Search for the cell housing the specified text and yield its [x, y] center coordinate. 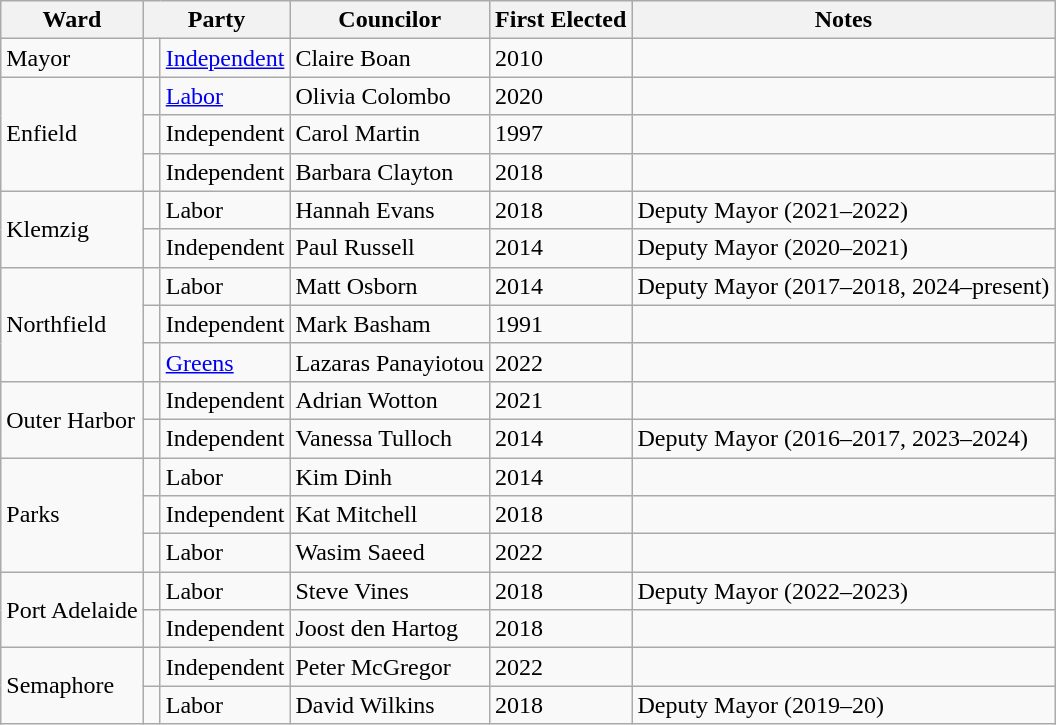
First Elected [561, 20]
Peter McGregor [390, 667]
Deputy Mayor (2020–2021) [844, 248]
Deputy Mayor (2017–2018, 2024–present) [844, 286]
Notes [844, 20]
Kat Mitchell [390, 515]
1991 [561, 324]
Parks [72, 515]
Greens [225, 362]
Port Adelaide [72, 610]
Mayor [72, 58]
Deputy Mayor (2019–20) [844, 705]
2021 [561, 400]
Kim Dinh [390, 477]
Olivia Colombo [390, 96]
Paul Russell [390, 248]
Joost den Hartog [390, 629]
1997 [561, 134]
Steve Vines [390, 591]
Deputy Mayor (2021–2022) [844, 210]
2020 [561, 96]
Barbara Clayton [390, 172]
Wasim Saeed [390, 553]
Carol Martin [390, 134]
Enfield [72, 134]
2010 [561, 58]
Deputy Mayor (2016–2017, 2023–2024) [844, 438]
Deputy Mayor (2022–2023) [844, 591]
Party [216, 20]
Northfield [72, 324]
Lazaras Panayiotou [390, 362]
Vanessa Tulloch [390, 438]
Claire Boan [390, 58]
Mark Basham [390, 324]
Adrian Wotton [390, 400]
Outer Harbor [72, 419]
Hannah Evans [390, 210]
Ward [72, 20]
Semaphore [72, 686]
Matt Osborn [390, 286]
Councilor [390, 20]
David Wilkins [390, 705]
Klemzig [72, 229]
